Determine the (X, Y) coordinate at the center of the cell enclosing the given text.  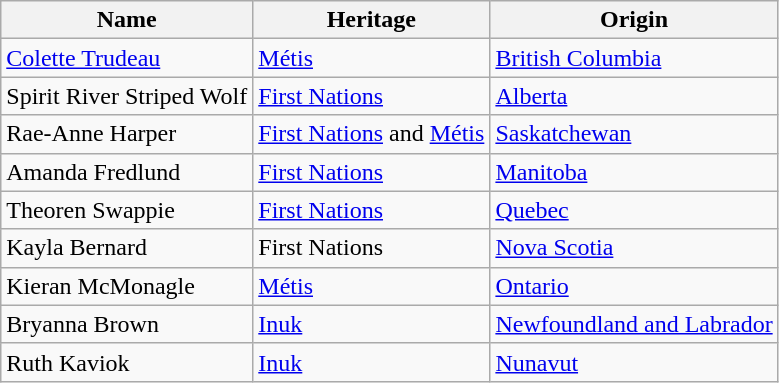
Bryanna Brown (127, 324)
Theoren Swappie (127, 210)
Rae-Anne Harper (127, 134)
Origin (634, 20)
Ruth Kaviok (127, 362)
Kayla Bernard (127, 248)
Colette Trudeau (127, 58)
Quebec (634, 210)
Saskatchewan (634, 134)
Nunavut (634, 362)
British Columbia (634, 58)
Nova Scotia (634, 248)
Heritage (372, 20)
Ontario (634, 286)
Alberta (634, 96)
First Nations and Métis (372, 134)
Name (127, 20)
Spirit River Striped Wolf (127, 96)
Manitoba (634, 172)
Newfoundland and Labrador (634, 324)
Amanda Fredlund (127, 172)
Kieran McMonagle (127, 286)
